Return the [x, y] coordinate for the center point of the cell that contains the specified text.  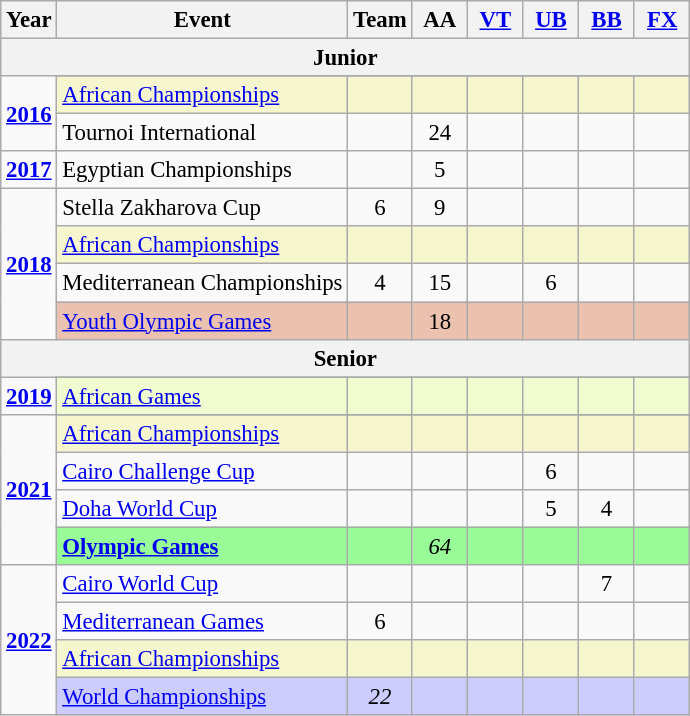
Stella Zakharova Cup [202, 208]
2022 [29, 640]
2018 [29, 264]
9 [440, 208]
Olympic Games [202, 546]
15 [440, 283]
2016 [29, 114]
Cairo Challenge Cup [202, 471]
7 [607, 584]
AA [440, 20]
UB [551, 20]
Senior [346, 358]
VT [496, 20]
64 [440, 546]
24 [440, 133]
African Games [202, 396]
Junior [346, 58]
Year [29, 20]
BB [607, 20]
Tournoi International [202, 133]
Youth Olympic Games [202, 321]
2017 [29, 170]
Egyptian Championships [202, 170]
World Championships [202, 697]
Team [380, 20]
Doha World Cup [202, 509]
FX [662, 20]
Event [202, 20]
Mediterranean Games [202, 621]
2021 [29, 489]
22 [380, 697]
Cairo World Cup [202, 584]
Mediterranean Championships [202, 283]
18 [440, 321]
2019 [29, 396]
